Scan for the cell matching the given text and deliver its (X, Y) coordinate at center. 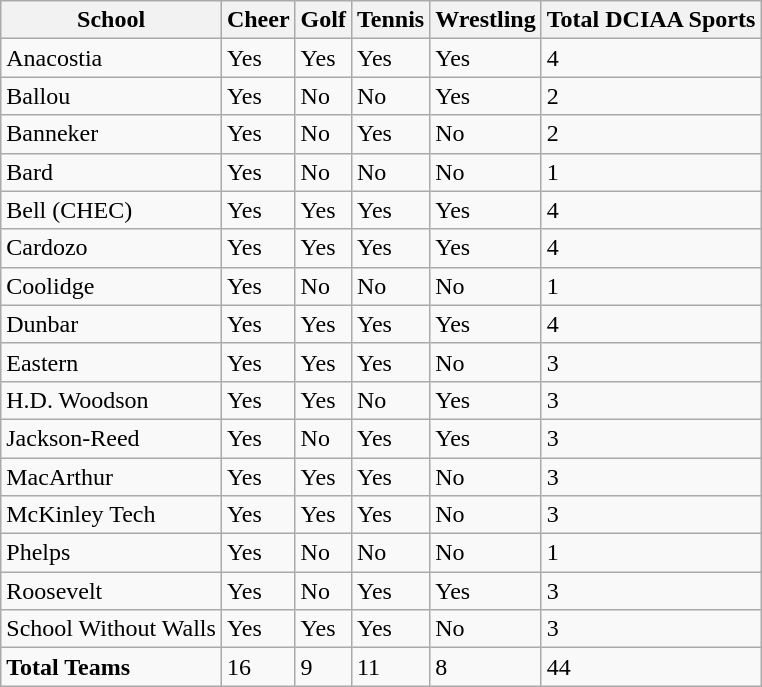
Eastern (112, 362)
McKinley Tech (112, 515)
11 (390, 667)
Anacostia (112, 58)
44 (651, 667)
School (112, 20)
MacArthur (112, 477)
Dunbar (112, 324)
Tennis (390, 20)
Coolidge (112, 286)
Ballou (112, 96)
8 (486, 667)
H.D. Woodson (112, 400)
16 (258, 667)
9 (323, 667)
Wrestling (486, 20)
Cardozo (112, 248)
Roosevelt (112, 591)
Cheer (258, 20)
Total Teams (112, 667)
Golf (323, 20)
Banneker (112, 134)
Bell (CHEC) (112, 210)
Total DCIAA Sports (651, 20)
Bard (112, 172)
School Without Walls (112, 629)
Jackson-Reed (112, 438)
Phelps (112, 553)
